Extract the (x, y) coordinate from the center of the cell holding the provided text.  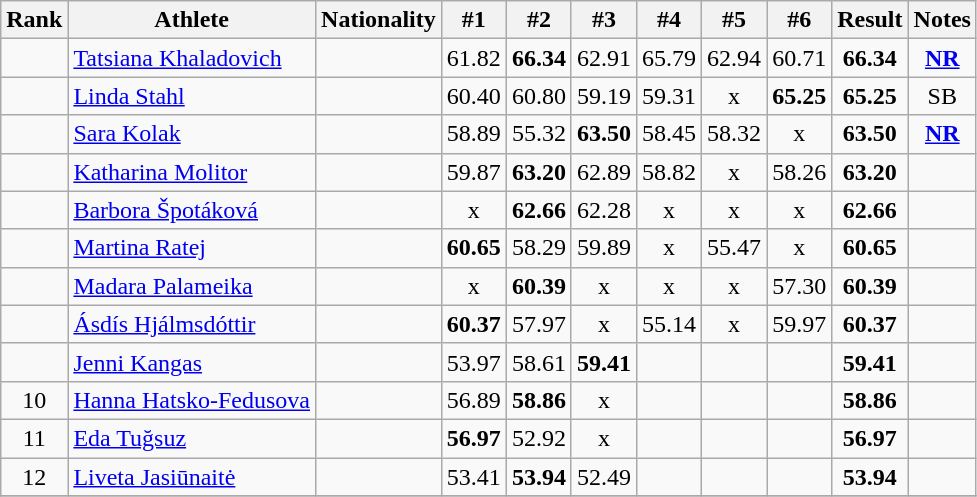
#6 (800, 20)
62.28 (604, 210)
Jenni Kangas (192, 362)
#5 (734, 20)
12 (34, 477)
55.14 (668, 324)
Madara Palameika (192, 286)
#1 (474, 20)
56.89 (474, 400)
58.26 (800, 172)
57.30 (800, 286)
Barbora Špotáková (192, 210)
Athlete (192, 20)
62.89 (604, 172)
10 (34, 400)
#2 (538, 20)
Liveta Jasiūnaitė (192, 477)
Sara Kolak (192, 134)
58.61 (538, 362)
53.97 (474, 362)
58.29 (538, 248)
Eda Tuğsuz (192, 438)
60.71 (800, 58)
53.41 (474, 477)
62.91 (604, 58)
Tatsiana Khaladovich (192, 58)
52.49 (604, 477)
Katharina Molitor (192, 172)
Hanna Hatsko-Fedusova (192, 400)
65.79 (668, 58)
Result (870, 20)
Nationality (379, 20)
#4 (668, 20)
11 (34, 438)
57.97 (538, 324)
59.89 (604, 248)
58.32 (734, 134)
Martina Ratej (192, 248)
59.19 (604, 96)
61.82 (474, 58)
Ásdís Hjálmsdóttir (192, 324)
55.47 (734, 248)
55.32 (538, 134)
60.40 (474, 96)
58.45 (668, 134)
Linda Stahl (192, 96)
52.92 (538, 438)
SB (942, 96)
60.80 (538, 96)
58.82 (668, 172)
59.87 (474, 172)
Rank (34, 20)
59.31 (668, 96)
62.94 (734, 58)
59.97 (800, 324)
Notes (942, 20)
58.89 (474, 134)
#3 (604, 20)
